Output the [X, Y] coordinate of the center of the cell containing the given text.  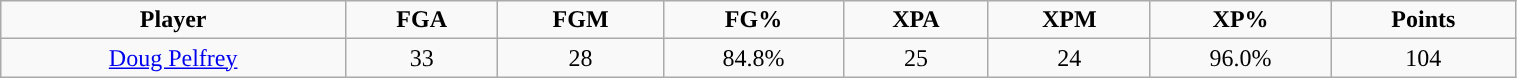
25 [916, 58]
Points [1424, 20]
FGA [422, 20]
84.8% [753, 58]
FG% [753, 20]
XP% [1240, 20]
28 [580, 58]
Doug Pelfrey [174, 58]
33 [422, 58]
24 [1069, 58]
104 [1424, 58]
XPA [916, 20]
XPM [1069, 20]
Player [174, 20]
96.0% [1240, 58]
FGM [580, 20]
